Detect which cell encompasses the target text, then output its [X, Y] center coordinate. 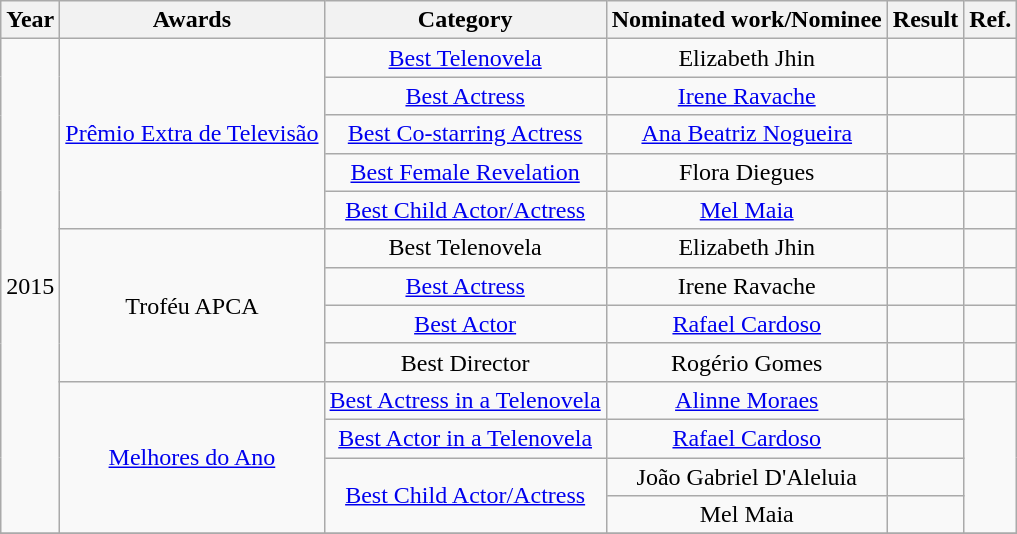
Year [30, 20]
Best Director [465, 362]
Best Actor [465, 324]
Melhores do Ano [192, 457]
Prêmio Extra de Televisão [192, 134]
Best Actor in a Telenovela [465, 438]
2015 [30, 286]
Best Co-starring Actress [465, 134]
Category [465, 20]
Flora Diegues [746, 172]
Rogério Gomes [746, 362]
Alinne Moraes [746, 400]
Result [925, 20]
Ref. [990, 20]
João Gabriel D'Aleluia [746, 477]
Best Actress in a Telenovela [465, 400]
Troféu APCA [192, 305]
Awards [192, 20]
Nominated work/Nominee [746, 20]
Best Female Revelation [465, 172]
Ana Beatriz Nogueira [746, 134]
